Scan for the cell matching the given text and deliver its [x, y] coordinate at center. 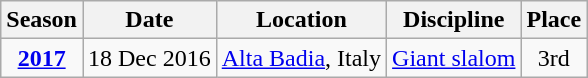
Season [42, 20]
Giant slalom [454, 58]
Alta Badia, Italy [301, 58]
3rd [554, 58]
18 Dec 2016 [149, 58]
Date [149, 20]
Location [301, 20]
2017 [42, 58]
Place [554, 20]
Discipline [454, 20]
